Search for the cell housing the specified text and yield its [x, y] center coordinate. 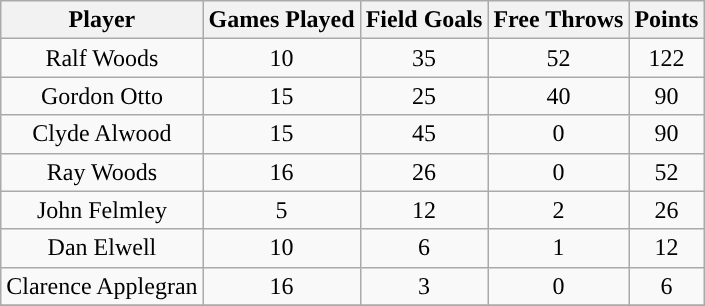
1 [558, 248]
2 [558, 210]
Games Played [282, 20]
35 [424, 58]
Points [666, 20]
Clyde Alwood [102, 134]
Dan Elwell [102, 248]
40 [558, 96]
Field Goals [424, 20]
Free Throws [558, 20]
John Felmley [102, 210]
Player [102, 20]
3 [424, 286]
Clarence Applegran [102, 286]
Gordon Otto [102, 96]
45 [424, 134]
Ralf Woods [102, 58]
Ray Woods [102, 172]
25 [424, 96]
5 [282, 210]
122 [666, 58]
